Capture the cell that displays the provided text and extract its [X, Y] central coordinate. 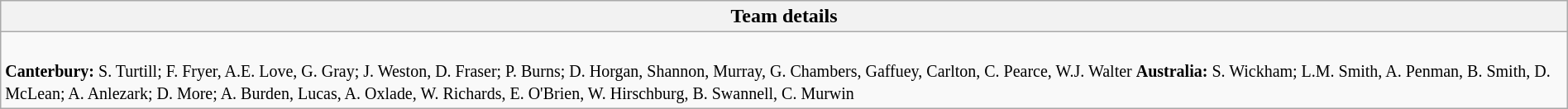
Team details [784, 17]
